Find where the given text appears and provide that cell's center as (x, y) coordinate. 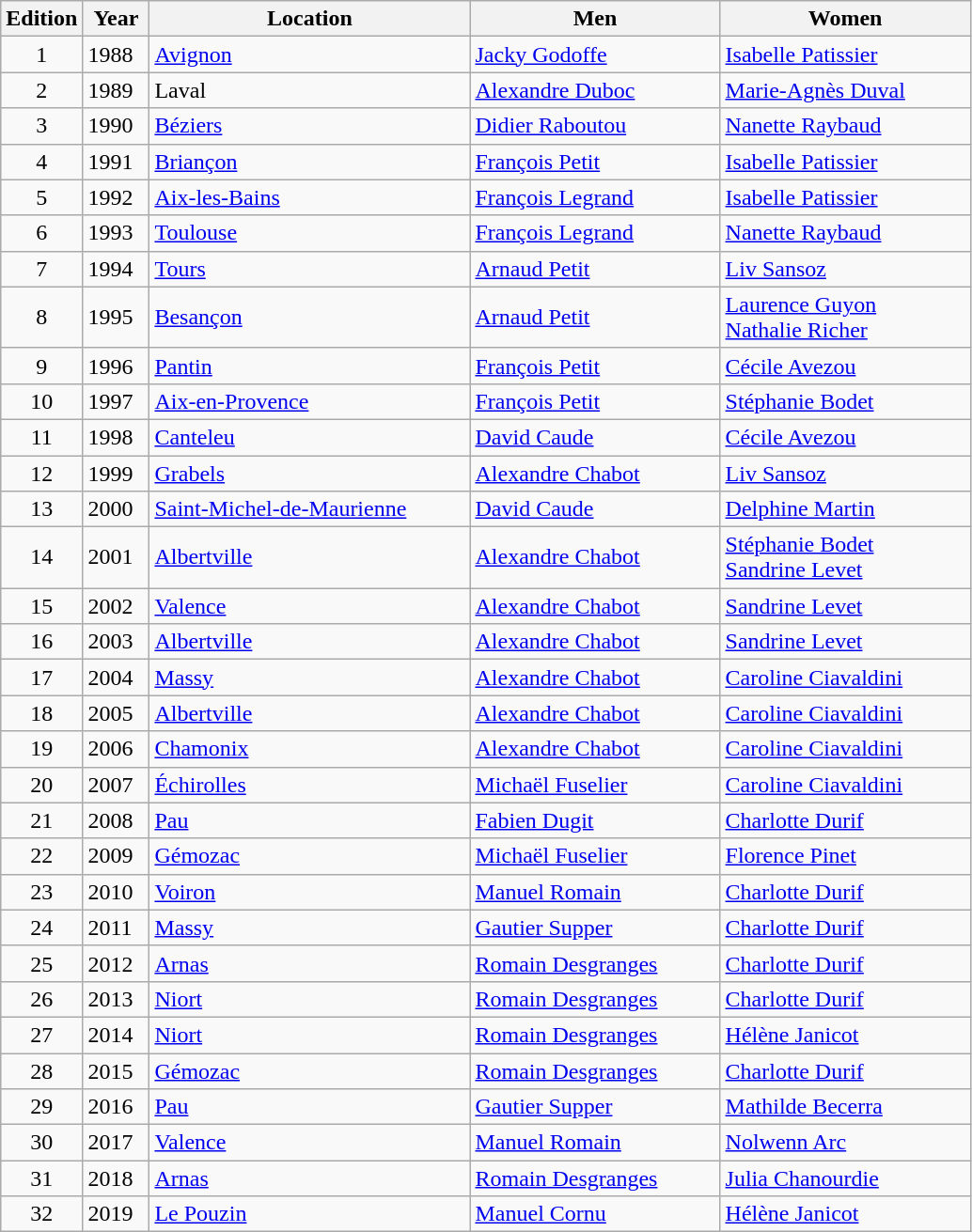
25 (41, 963)
6 (41, 233)
18 (41, 713)
24 (41, 928)
23 (41, 892)
28 (41, 1070)
2013 (117, 999)
Stéphanie Bodet Sandrine Levet (845, 558)
Delphine Martin (845, 509)
2009 (117, 856)
11 (41, 437)
2010 (117, 892)
Avignon (310, 55)
31 (41, 1178)
Pantin (310, 366)
Grabels (310, 473)
27 (41, 1035)
17 (41, 678)
4 (41, 162)
1 (41, 55)
1996 (117, 366)
2018 (117, 1178)
Florence Pinet (845, 856)
14 (41, 558)
1993 (117, 233)
Mathilde Becerra (845, 1107)
2017 (117, 1143)
Nolwenn Arc (845, 1143)
13 (41, 509)
15 (41, 606)
9 (41, 366)
32 (41, 1214)
Alexandre Duboc (595, 90)
2003 (117, 642)
1992 (117, 197)
2015 (117, 1070)
1989 (117, 90)
Canteleu (310, 437)
26 (41, 999)
Aix-en-Provence (310, 401)
Didier Raboutou (595, 126)
2016 (117, 1107)
2012 (117, 963)
1998 (117, 437)
2000 (117, 509)
Edition (41, 19)
Le Pouzin (310, 1214)
Tours (310, 269)
1991 (117, 162)
1988 (117, 55)
Besançon (310, 318)
20 (41, 785)
2019 (117, 1214)
2001 (117, 558)
2002 (117, 606)
2011 (117, 928)
21 (41, 820)
Fabien Dugit (595, 820)
2008 (117, 820)
Men (595, 19)
Manuel Cornu (595, 1214)
7 (41, 269)
Year (117, 19)
Aix-les-Bains (310, 197)
Chamonix (310, 749)
Briançon (310, 162)
2014 (117, 1035)
2007 (117, 785)
2005 (117, 713)
2004 (117, 678)
1994 (117, 269)
Women (845, 19)
Stéphanie Bodet (845, 401)
16 (41, 642)
Toulouse (310, 233)
Jacky Godoffe (595, 55)
5 (41, 197)
Saint-Michel-de-Maurienne (310, 509)
Voiron (310, 892)
2 (41, 90)
Location (310, 19)
3 (41, 126)
Julia Chanourdie (845, 1178)
22 (41, 856)
Échirolles (310, 785)
1997 (117, 401)
1990 (117, 126)
Laval (310, 90)
1999 (117, 473)
Béziers (310, 126)
2006 (117, 749)
Laurence Guyon Nathalie Richer (845, 318)
30 (41, 1143)
Marie-Agnès Duval (845, 90)
19 (41, 749)
12 (41, 473)
1995 (117, 318)
10 (41, 401)
29 (41, 1107)
8 (41, 318)
